Output the [x, y] coordinate of the center of the cell containing the given text.  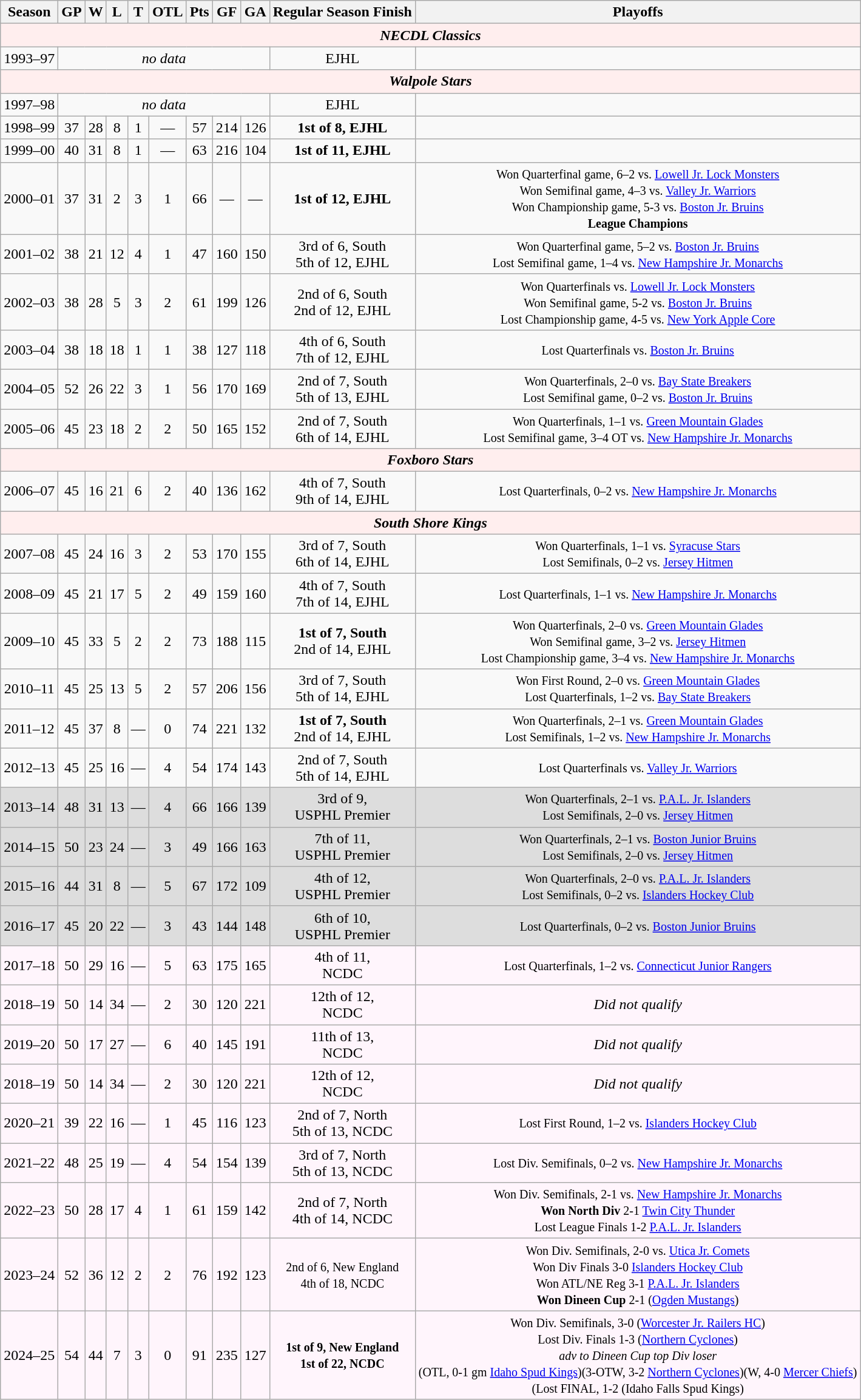
Lost Quarterfinals, 1–2 vs. Connecticut Junior Rangers [638, 965]
4th of 12,USPHL Premier [342, 886]
Won Quarterfinals, 2–1 vs. P.A.L. Jr. IslandersLost Semifinals, 2–0 vs. Jersey Hitmen [638, 807]
Pts [199, 12]
2007–08 [29, 554]
73 [199, 641]
Playoffs [638, 12]
1998–99 [29, 127]
1999–00 [29, 151]
20 [96, 925]
7 [116, 1355]
NECDL Classics [431, 35]
39 [72, 1123]
47 [199, 254]
2009–10 [29, 641]
43 [199, 925]
26 [96, 389]
Won Div. Semifinals, 2-1 vs. New Hampshire Jr. MonarchsWon North Div 2-1 Twin City Thunder Lost League Finals 1-2 P.A.L. Jr. Islanders [638, 1211]
Lost Quarterfinals, 0–2 vs. New Hampshire Jr. Monarchs [638, 492]
Won Quarterfinals, 1–1 vs. Syracuse StarsLost Semifinals, 0–2 vs. Jersey Hitmen [638, 554]
2nd of 7, South5th of 13, EJHL [342, 389]
115 [255, 641]
2016–17 [29, 925]
2013–14 [29, 807]
2nd of 7, South6th of 14, EJHL [342, 429]
2004–05 [29, 389]
199 [227, 302]
2006–07 [29, 492]
33 [96, 641]
145 [227, 1044]
155 [255, 554]
136 [227, 492]
2015–16 [29, 886]
L [116, 12]
56 [199, 389]
Won Quarterfinals, 2–0 vs. Bay State BreakersLost Semifinal game, 0–2 vs. Boston Jr. Bruins [638, 389]
South Shore Kings [431, 523]
GP [72, 12]
142 [255, 1211]
1st of 9, New England1st of 22, NCDC [342, 1355]
19 [116, 1163]
1st of 12, EJHL [342, 198]
152 [255, 429]
2012–13 [29, 767]
2003–04 [29, 350]
OTL [167, 12]
Won Quarterfinals, 1–1 vs. Green Mountain GladesLost Semifinal game, 3–4 OT vs. New Hampshire Jr. Monarchs [638, 429]
175 [227, 965]
143 [255, 767]
2002–03 [29, 302]
2nd of 6, South2nd of 12, EJHL [342, 302]
192 [227, 1275]
Won Quarterfinal game, 5–2 vs. Boston Jr. BruinsLost Semifinal game, 1–4 vs. New Hampshire Jr. Monarchs [638, 254]
T [138, 12]
Foxboro Stars [431, 460]
1st of 8, EJHL [342, 127]
2nd of 7, North4th of 14, NCDC [342, 1211]
2000–01 [29, 198]
3rd of 7, North5th of 13, NCDC [342, 1163]
4th of 11,NCDC [342, 965]
7th of 11,USPHL Premier [342, 846]
172 [227, 886]
Lost First Round, 1–2 vs. Islanders Hockey Club [638, 1123]
148 [255, 925]
191 [255, 1044]
53 [199, 554]
3rd of 9,USPHL Premier [342, 807]
2nd of 7, South5th of 14, EJHL [342, 767]
2019–20 [29, 1044]
2nd of 6, New England4th of 18, NCDC [342, 1275]
27 [116, 1044]
163 [255, 846]
67 [199, 886]
Won Quarterfinals, 2–1 vs. Boston Junior BruinsLost Semifinals, 2–0 vs. Jersey Hitmen [638, 846]
2022–23 [29, 1211]
Won Quarterfinals, 2–0 vs. Green Mountain GladesWon Semifinal game, 3–2 vs. Jersey HitmenLost Championship game, 3–4 vs. New Hampshire Jr. Monarchs [638, 641]
Lost Quarterfinals vs. Valley Jr. Warriors [638, 767]
116 [227, 1123]
2014–15 [29, 846]
4th of 7, South7th of 14, EJHL [342, 594]
2023–24 [29, 1275]
104 [255, 151]
Regular Season Finish [342, 12]
2017–18 [29, 965]
1993–97 [29, 58]
144 [227, 925]
6th of 10,USPHL Premier [342, 925]
235 [227, 1355]
2020–21 [29, 1123]
132 [255, 729]
W [96, 12]
2nd of 7, North5th of 13, NCDC [342, 1123]
GA [255, 12]
206 [227, 688]
162 [255, 492]
214 [227, 127]
188 [227, 641]
150 [255, 254]
Won First Round, 2–0 vs. Green Mountain GladesLost Quarterfinals, 1–2 vs. Bay State Breakers [638, 688]
3rd of 7, South5th of 14, EJHL [342, 688]
2001–02 [29, 254]
1997–98 [29, 104]
118 [255, 350]
91 [199, 1355]
74 [199, 729]
2008–09 [29, 594]
2005–06 [29, 429]
3rd of 7, South6th of 14, EJHL [342, 554]
174 [227, 767]
4th of 7, South9th of 14, EJHL [342, 492]
3rd of 6, South5th of 12, EJHL [342, 254]
2024–25 [29, 1355]
36 [96, 1275]
Walpole Stars [431, 81]
Lost Quarterfinals, 0–2 vs. Boston Junior Bruins [638, 925]
Lost Quarterfinals vs. Boston Jr. Bruins [638, 350]
Lost Quarterfinals, 1–1 vs. New Hampshire Jr. Monarchs [638, 594]
29 [96, 965]
156 [255, 688]
2011–12 [29, 729]
216 [227, 151]
4th of 6, South7th of 12, EJHL [342, 350]
76 [199, 1275]
Won Quarterfinals, 2–0 vs. P.A.L. Jr. IslandersLost Semifinals, 0–2 vs. Islanders Hockey Club [638, 886]
Season [29, 12]
154 [227, 1163]
2021–22 [29, 1163]
Won Quarterfinals, 2–1 vs. Green Mountain GladesLost Semifinals, 1–2 vs. New Hampshire Jr. Monarchs [638, 729]
Lost Div. Semifinals, 0–2 vs. New Hampshire Jr. Monarchs [638, 1163]
GF [227, 12]
1st of 11, EJHL [342, 151]
11th of 13,NCDC [342, 1044]
Won Quarterfinals vs. Lowell Jr. Lock MonstersWon Semifinal game, 5-2 vs. Boston Jr. BruinsLost Championship game, 4-5 vs. New York Apple Core [638, 302]
109 [255, 886]
169 [255, 389]
2010–11 [29, 688]
